For the text-containing cell, return its midpoint in [x, y] coordinate format. 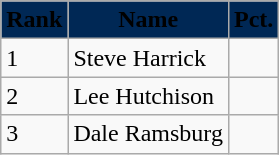
1 [34, 58]
Pct. [253, 20]
Lee Hutchison [148, 96]
Steve Harrick [148, 58]
2 [34, 96]
Rank [34, 20]
Dale Ramsburg [148, 134]
Name [148, 20]
3 [34, 134]
